Find where the given text appears and provide that cell's center as (x, y) coordinate. 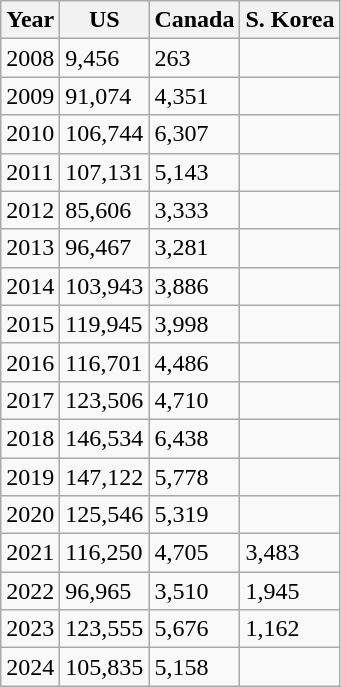
2023 (30, 629)
2018 (30, 438)
116,701 (104, 362)
2016 (30, 362)
5,676 (194, 629)
6,307 (194, 134)
6,438 (194, 438)
Canada (194, 20)
146,534 (104, 438)
5,778 (194, 477)
3,510 (194, 591)
2013 (30, 248)
91,074 (104, 96)
2024 (30, 667)
3,333 (194, 210)
107,131 (104, 172)
3,886 (194, 286)
2020 (30, 515)
116,250 (104, 553)
S. Korea (290, 20)
147,122 (104, 477)
9,456 (104, 58)
123,555 (104, 629)
125,546 (104, 515)
2012 (30, 210)
123,506 (104, 400)
2017 (30, 400)
1,945 (290, 591)
4,486 (194, 362)
2009 (30, 96)
2010 (30, 134)
5,319 (194, 515)
US (104, 20)
2015 (30, 324)
Year (30, 20)
4,710 (194, 400)
263 (194, 58)
4,705 (194, 553)
2011 (30, 172)
96,467 (104, 248)
2008 (30, 58)
5,158 (194, 667)
1,162 (290, 629)
3,483 (290, 553)
5,143 (194, 172)
119,945 (104, 324)
103,943 (104, 286)
2019 (30, 477)
2014 (30, 286)
106,744 (104, 134)
2022 (30, 591)
4,351 (194, 96)
2021 (30, 553)
96,965 (104, 591)
3,998 (194, 324)
85,606 (104, 210)
105,835 (104, 667)
3,281 (194, 248)
